Detect which cell encompasses the target text, then output its [X, Y] center coordinate. 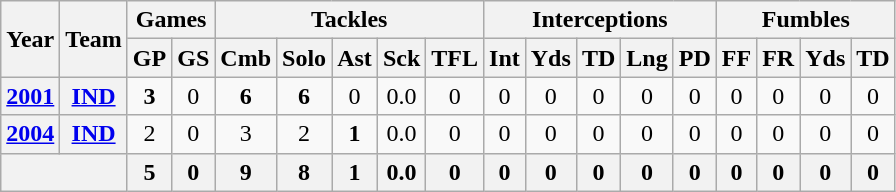
8 [304, 172]
GP [149, 58]
Games [170, 20]
FF [736, 58]
Int [505, 58]
Team [94, 39]
FR [778, 58]
TFL [455, 58]
GS [194, 58]
2004 [30, 134]
Cmb [246, 58]
Year [30, 39]
Fumbles [806, 20]
Lng [647, 58]
Interceptions [600, 20]
Tackles [350, 20]
Ast [355, 58]
9 [246, 172]
2001 [30, 96]
Solo [304, 58]
Sck [401, 58]
5 [149, 172]
PD [694, 58]
